Capture the cell that displays the provided text and extract its (x, y) central coordinate. 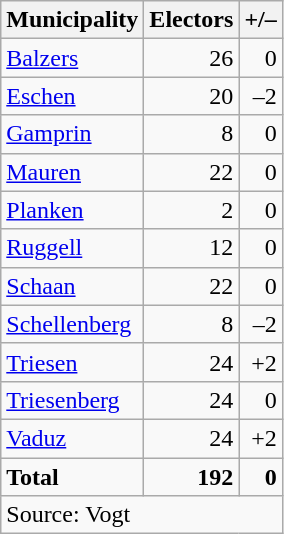
Schellenberg (72, 324)
Triesen (72, 362)
192 (192, 477)
Total (72, 477)
26 (192, 58)
12 (192, 248)
20 (192, 96)
Electors (192, 20)
Source: Vogt (142, 515)
Planken (72, 210)
Gamprin (72, 134)
+/– (260, 20)
Schaan (72, 286)
Mauren (72, 172)
Balzers (72, 58)
Vaduz (72, 438)
Eschen (72, 96)
Ruggell (72, 248)
2 (192, 210)
Municipality (72, 20)
Triesenberg (72, 400)
